Determine the (x, y) coordinate at the center of the cell enclosing the given text.  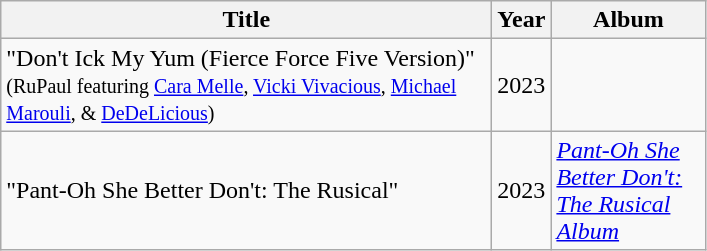
Year (522, 20)
"Pant-Oh She Better Don't: The Rusical" (246, 190)
Title (246, 20)
"Don't Ick My Yum (Fierce Force Five Version)"(RuPaul featuring Cara Melle, Vicki Vivacious, Michael Marouli, & DeDeLicious) (246, 85)
Pant-Oh She Better Don't: The Rusical Album (628, 190)
Album (628, 20)
